Provide the (x, y) coordinate of the cell's center where the given text is located.  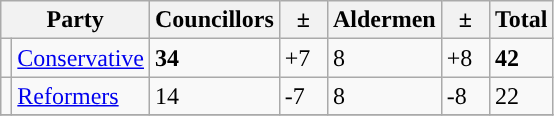
34 (215, 58)
Party (76, 20)
Aldermen (384, 20)
-8 (465, 96)
42 (521, 58)
Total (521, 20)
22 (521, 96)
Councillors (215, 20)
Reformers (81, 96)
+8 (465, 58)
14 (215, 96)
-7 (303, 96)
+7 (303, 58)
Conservative (81, 58)
